From the cell containing the given text, extract its center point as [x, y] coordinate. 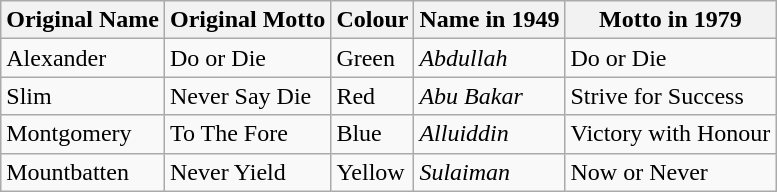
Original Name [83, 20]
Montgomery [83, 134]
Colour [372, 20]
Name in 1949 [490, 20]
Red [372, 96]
Strive for Success [670, 96]
Never Yield [247, 172]
Abdullah [490, 58]
Yellow [372, 172]
Sulaiman [490, 172]
To The Fore [247, 134]
Abu Bakar [490, 96]
Mountbatten [83, 172]
Original Motto [247, 20]
Slim [83, 96]
Blue [372, 134]
Now or Never [670, 172]
Green [372, 58]
Victory with Honour [670, 134]
Alluiddin [490, 134]
Alexander [83, 58]
Never Say Die [247, 96]
Motto in 1979 [670, 20]
